Find where the given text appears and provide that cell's center as (X, Y) coordinate. 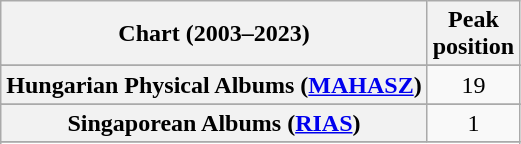
19 (473, 85)
Peakposition (473, 34)
Singaporean Albums (RIAS) (214, 123)
Hungarian Physical Albums (MAHASZ) (214, 85)
Chart (2003–2023) (214, 34)
1 (473, 123)
